Return [x, y] of the center of cell containing provided text 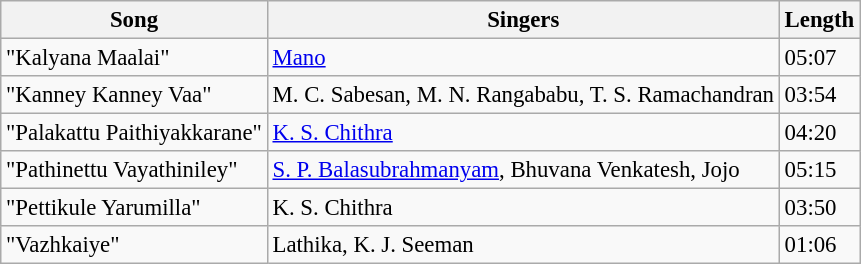
05:07 [819, 58]
"Kalyana Maalai" [134, 58]
"Vazhkaiye" [134, 245]
"Pettikule Yarumilla" [134, 208]
M. C. Sabesan, M. N. Rangababu, T. S. Ramachandran [523, 95]
"Kanney Kanney Vaa" [134, 95]
03:54 [819, 95]
Lathika, K. J. Seeman [523, 245]
"Palakattu Paithiyakkarane" [134, 133]
Length [819, 20]
05:15 [819, 170]
S. P. Balasubrahmanyam, Bhuvana Venkatesh, Jojo [523, 170]
04:20 [819, 133]
01:06 [819, 245]
"Pathinettu Vayathiniley" [134, 170]
Song [134, 20]
Singers [523, 20]
03:50 [819, 208]
Mano [523, 58]
